Return the (x, y) coordinate for the center point of the cell that contains the specified text.  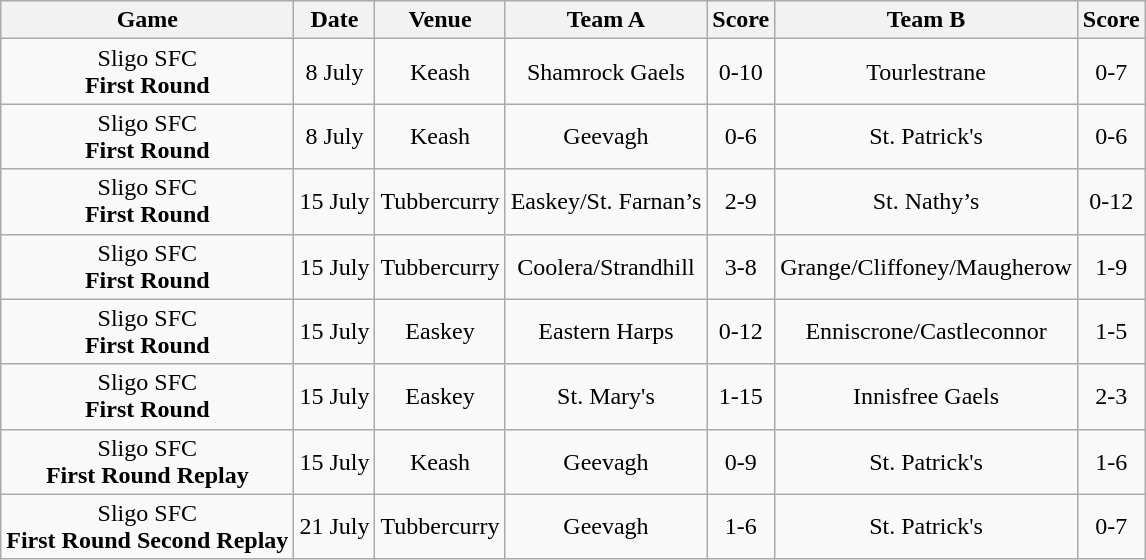
2-3 (1111, 396)
Sligo SFCFirst Round Second Replay (148, 526)
Enniscrone/Castleconnor (926, 332)
Shamrock Gaels (606, 72)
Sligo SFCFirst Round Replay (148, 462)
Tourlestrane (926, 72)
Team B (926, 20)
St. Mary's (606, 396)
Venue (440, 20)
Game (148, 20)
1-15 (741, 396)
0-9 (741, 462)
21 July (334, 526)
1-9 (1111, 266)
Easkey/St. Farnan’s (606, 202)
Date (334, 20)
Coolera/Strandhill (606, 266)
St. Nathy’s (926, 202)
Team A (606, 20)
3-8 (741, 266)
Innisfree Gaels (926, 396)
0-10 (741, 72)
1-5 (1111, 332)
Grange/Cliffoney/Maugherow (926, 266)
2-9 (741, 202)
Eastern Harps (606, 332)
